Detect which cell encompasses the target text, then output its [X, Y] center coordinate. 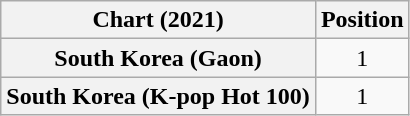
South Korea (K-pop Hot 100) [158, 96]
Position [362, 20]
Chart (2021) [158, 20]
South Korea (Gaon) [158, 58]
